Extract the (x, y) coordinate from the center of the cell holding the provided text.  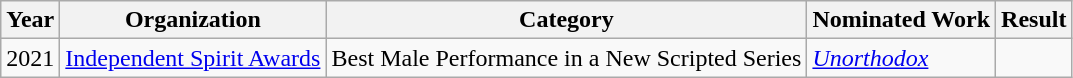
Nominated Work (902, 20)
Year (30, 20)
Result (1034, 20)
Organization (193, 20)
2021 (30, 58)
Unorthodox (902, 58)
Category (566, 20)
Best Male Performance in a New Scripted Series (566, 58)
Independent Spirit Awards (193, 58)
